Identify which cell holds the provided text, then report its (X, Y) central coordinate. 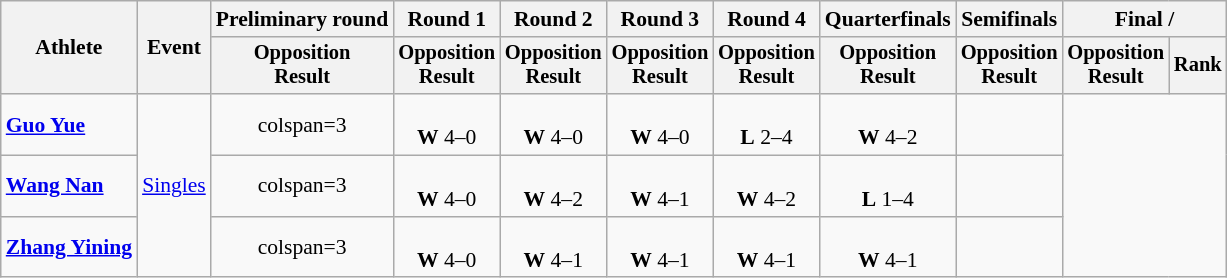
Preliminary round (302, 19)
Singles (174, 186)
Semifinals (1010, 19)
Guo Yue (69, 124)
Quarterfinals (888, 19)
Round 2 (554, 19)
Round 3 (660, 19)
Zhang Yining (69, 248)
Event (174, 48)
Rank (1198, 66)
Round 1 (446, 19)
L 1–4 (888, 186)
Final / (1144, 19)
Athlete (69, 48)
Round 4 (766, 19)
L 2–4 (766, 124)
Wang Nan (69, 186)
